Extract the (X, Y) coordinate from the center of the cell holding the provided text.  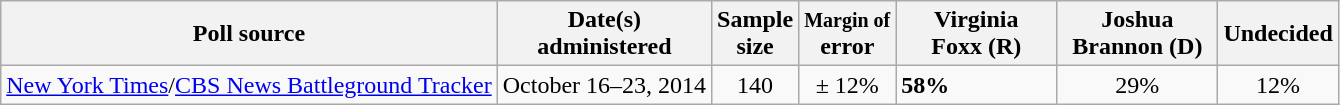
± 12% (848, 85)
JoshuaBrannon (D) (1138, 34)
Poll source (249, 34)
VirginiaFoxx (R) (976, 34)
140 (756, 85)
29% (1138, 85)
Undecided (1278, 34)
October 16–23, 2014 (604, 85)
Date(s)administered (604, 34)
58% (976, 85)
Margin oferror (848, 34)
New York Times/CBS News Battleground Tracker (249, 85)
12% (1278, 85)
Samplesize (756, 34)
